For the text-containing cell, return its midpoint in [X, Y] coordinate format. 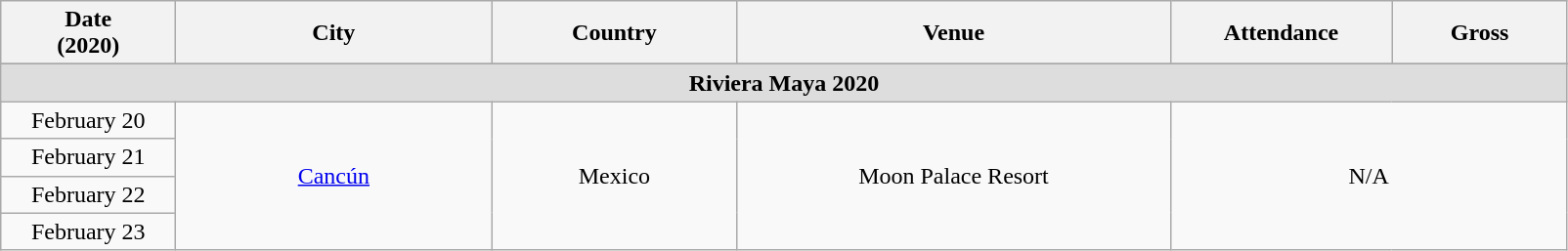
Mexico [614, 176]
Date(2020) [88, 33]
Country [614, 33]
Venue [954, 33]
Gross [1480, 33]
February 20 [88, 120]
February 21 [88, 157]
N/A [1369, 176]
February 22 [88, 194]
City [334, 33]
February 23 [88, 231]
Moon Palace Resort [954, 176]
Riviera Maya 2020 [784, 83]
Attendance [1281, 33]
Cancún [334, 176]
